Pinpoint the cell where the given text exists, returning its [x, y] midpoint coordinate. 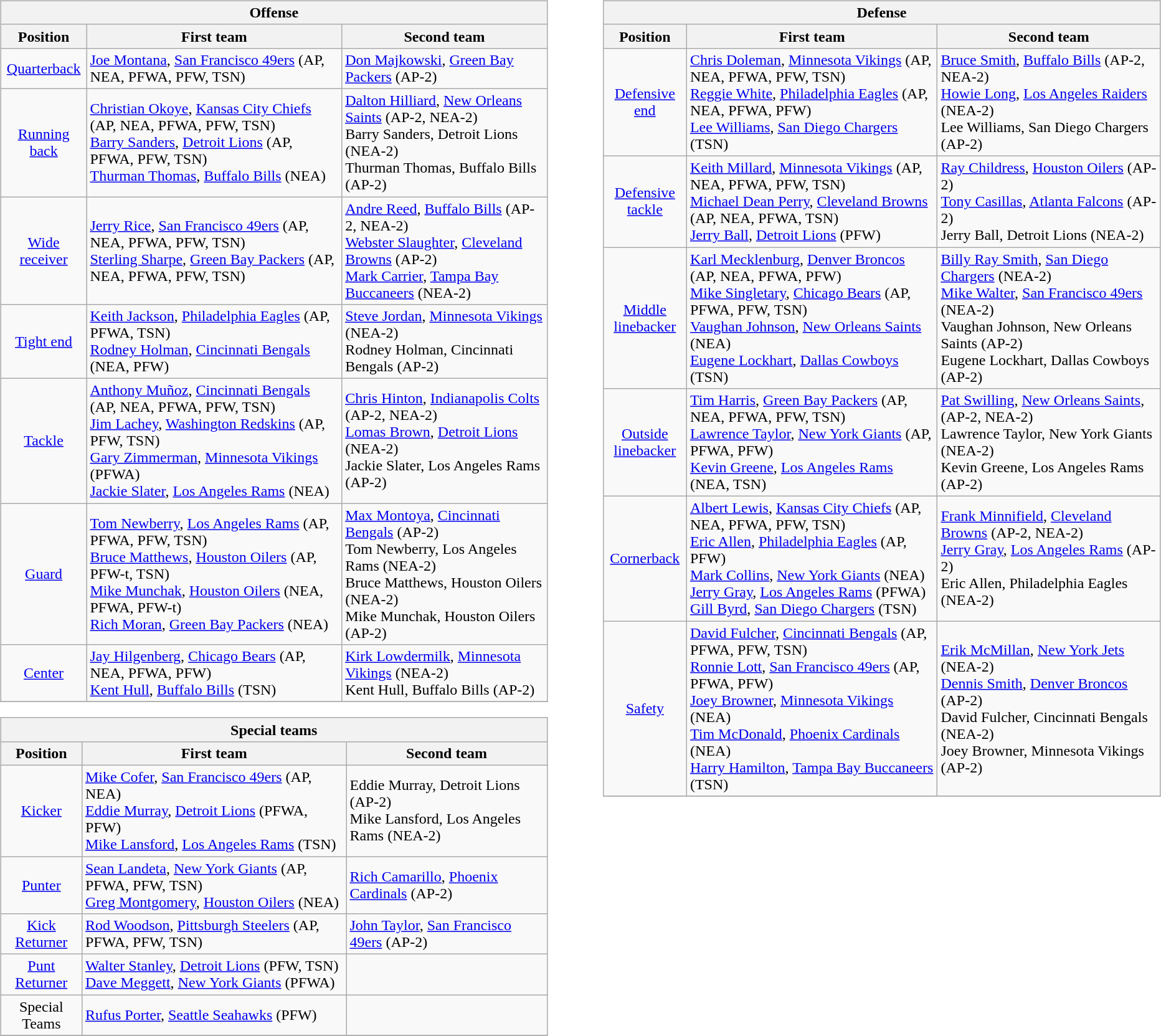
Punter [41, 885]
Center [44, 673]
Don Majkowski, Green Bay Packers (AP-2) [445, 69]
Middle linebacker [645, 318]
Quarterback [44, 69]
Bruce Smith, Buffalo Bills (AP-2, NEA-2) Howie Long, Los Angeles Raiders (NEA-2) Lee Williams, San Diego Chargers (AP-2) [1049, 102]
Defensive end [645, 102]
Rufus Porter, Seattle Seahawks (PFW) [214, 1015]
Tackle [44, 441]
Offense [274, 12]
Tim Harris, Green Bay Packers (AP, NEA, PFWA, PFW, TSN) Lawrence Taylor, New York Giants (AP, PFWA, PFW) Kevin Greene, Los Angeles Rams (NEA, TSN) [812, 442]
Keith Jackson, Philadelphia Eagles (AP, PFWA, TSN) Rodney Holman, Cincinnati Bengals (NEA, PFW) [214, 341]
Kicker [41, 810]
Special teams [274, 729]
Wide receiver [44, 250]
Safety [645, 709]
Steve Jordan, Minnesota Vikings (NEA-2) Rodney Holman, Cincinnati Bengals (AP-2) [445, 341]
Defensive tackle [645, 201]
Chris Hinton, Indianapolis Colts (AP-2, NEA-2) Lomas Brown, Detroit Lions (NEA-2) Jackie Slater, Los Angeles Rams (AP-2) [445, 441]
Rich Camarillo, Phoenix Cardinals (AP-2) [447, 885]
Special Teams [41, 1015]
Mike Cofer, San Francisco 49ers (AP, NEA) Eddie Murray, Detroit Lions (PFWA, PFW) Mike Lansford, Los Angeles Rams (TSN) [214, 810]
Ray Childress, Houston Oilers (AP-2) Tony Casillas, Atlanta Falcons (AP-2) Jerry Ball, Detroit Lions (NEA-2) [1049, 201]
Rod Woodson, Pittsburgh Steelers (AP, PFWA, PFW, TSN) [214, 934]
Punt Returner [41, 974]
Guard [44, 574]
Kick Returner [41, 934]
Defense [882, 12]
John Taylor, San Francisco 49ers (AP-2) [447, 934]
Kirk Lowdermilk, Minnesota Vikings (NEA-2)Kent Hull, Buffalo Bills (AP-2) [445, 673]
Andre Reed, Buffalo Bills (AP-2, NEA-2) Webster Slaughter, Cleveland Browns (AP-2) Mark Carrier, Tampa Bay Buccaneers (NEA-2) [445, 250]
Cornerback [645, 559]
Running back [44, 142]
Dalton Hilliard, New Orleans Saints (AP-2, NEA-2) Barry Sanders, Detroit Lions (NEA-2) Thurman Thomas, Buffalo Bills (AP-2) [445, 142]
Jay Hilgenberg, Chicago Bears (AP, NEA, PFWA, PFW) Kent Hull, Buffalo Bills (TSN) [214, 673]
Pat Swilling, New Orleans Saints, (AP-2, NEA-2) Lawrence Taylor, New York Giants (NEA-2) Kevin Greene, Los Angeles Rams (AP-2) [1049, 442]
Keith Millard, Minnesota Vikings (AP, NEA, PFWA, PFW, TSN) Michael Dean Perry, Cleveland Browns (AP, NEA, PFWA, TSN) Jerry Ball, Detroit Lions (PFW) [812, 201]
Joe Montana, San Francisco 49ers (AP, NEA, PFWA, PFW, TSN) [214, 69]
Frank Minnifield, Cleveland Browns (AP-2, NEA-2) Jerry Gray, Los Angeles Rams (AP-2) Eric Allen, Philadelphia Eagles (NEA-2) [1049, 559]
Christian Okoye, Kansas City Chiefs (AP, NEA, PFWA, PFW, TSN) Barry Sanders, Detroit Lions (AP, PFWA, PFW, TSN) Thurman Thomas, Buffalo Bills (NEA) [214, 142]
Tight end [44, 341]
Eddie Murray, Detroit Lions (AP-2) Mike Lansford, Los Angeles Rams (NEA-2) [447, 810]
Outside linebacker [645, 442]
Walter Stanley, Detroit Lions (PFW, TSN) Dave Meggett, New York Giants (PFWA) [214, 974]
Sean Landeta, New York Giants (AP, PFWA, PFW, TSN) Greg Montgomery, Houston Oilers (NEA) [214, 885]
Jerry Rice, San Francisco 49ers (AP, NEA, PFWA, PFW, TSN) Sterling Sharpe, Green Bay Packers (AP, NEA, PFWA, PFW, TSN) [214, 250]
